Return (X, Y) of the center of cell containing provided text 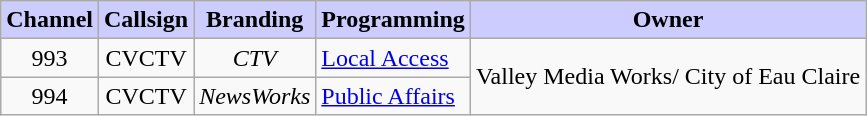
Channel (50, 20)
Valley Media Works/ City of Eau Claire (668, 77)
994 (50, 96)
Public Affairs (394, 96)
Local Access (394, 58)
Callsign (146, 20)
Owner (668, 20)
Programming (394, 20)
CTV (255, 58)
993 (50, 58)
NewsWorks (255, 96)
Branding (255, 20)
